Pinpoint the cell where the given text exists, returning its [x, y] midpoint coordinate. 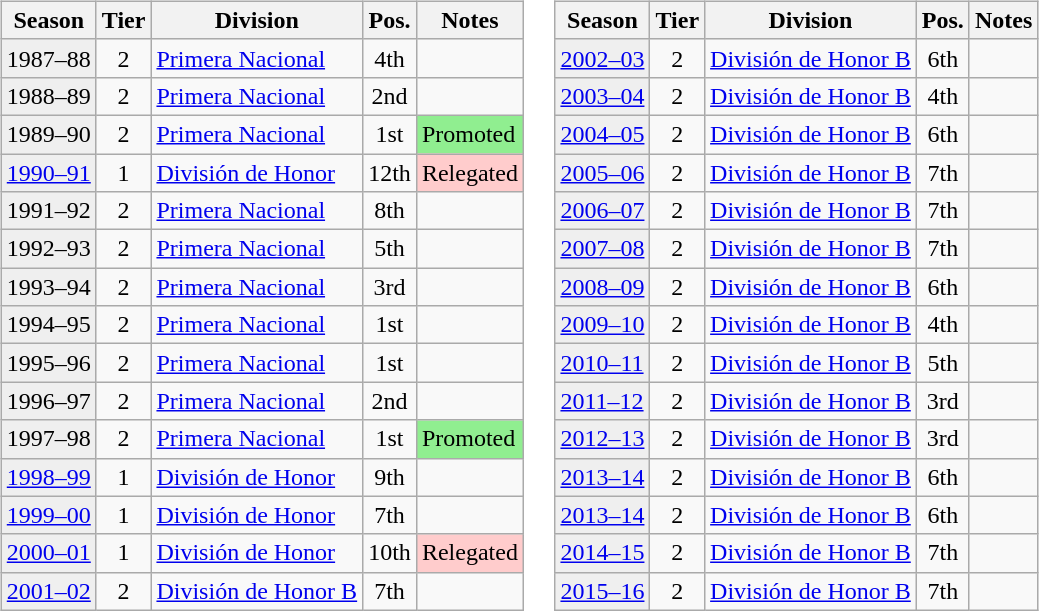
2014–15 [602, 553]
1992–93 [48, 249]
2005–06 [602, 173]
1995–96 [48, 363]
12th [390, 173]
2002–03 [602, 58]
2003–04 [602, 96]
10th [390, 553]
1998–99 [48, 477]
1989–90 [48, 134]
2008–09 [602, 287]
1996–97 [48, 401]
1990–91 [48, 173]
1994–95 [48, 325]
2009–10 [602, 325]
1988–89 [48, 96]
8th [390, 211]
2000–01 [48, 553]
1997–98 [48, 439]
2004–05 [602, 134]
2007–08 [602, 249]
1993–94 [48, 287]
9th [390, 477]
1991–92 [48, 211]
2010–11 [602, 363]
2006–07 [602, 211]
1999–00 [48, 515]
2011–12 [602, 401]
2001–02 [48, 591]
1987–88 [48, 58]
2015–16 [602, 591]
2012–13 [602, 439]
